Extract the [x, y] coordinate from the center of the cell holding the provided text.  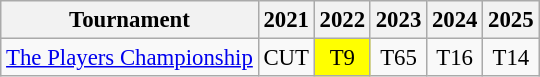
2024 [455, 20]
2021 [286, 20]
2023 [398, 20]
T16 [455, 58]
2022 [342, 20]
Tournament [130, 20]
2025 [511, 20]
T14 [511, 58]
CUT [286, 58]
T9 [342, 58]
The Players Championship [130, 58]
T65 [398, 58]
